Return [X, Y] of the center of cell containing provided text 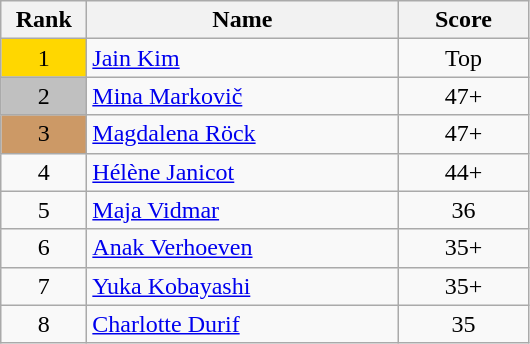
35 [464, 324]
Score [464, 20]
36 [464, 210]
44+ [464, 172]
1 [44, 58]
Top [464, 58]
5 [44, 210]
Charlotte Durif [242, 324]
6 [44, 248]
4 [44, 172]
Mina Markovič [242, 96]
Anak Verhoeven [242, 248]
Name [242, 20]
2 [44, 96]
3 [44, 134]
Maja Vidmar [242, 210]
Jain Kim [242, 58]
Hélène Janicot [242, 172]
Yuka Kobayashi [242, 286]
Magdalena Röck [242, 134]
7 [44, 286]
Rank [44, 20]
8 [44, 324]
